Determine the (x, y) coordinate at the center of the cell enclosing the given text.  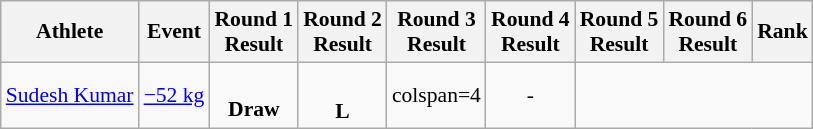
Event (174, 32)
- (530, 96)
Round 1Result (254, 32)
Draw (254, 96)
Rank (782, 32)
Round 3Result (436, 32)
−52 kg (174, 96)
Round 2Result (342, 32)
Sudesh Kumar (70, 96)
Round 5Result (620, 32)
Round 6Result (708, 32)
L (342, 96)
colspan=4 (436, 96)
Round 4Result (530, 32)
Athlete (70, 32)
